Determine the [x, y] coordinate at the center of the cell enclosing the given text.  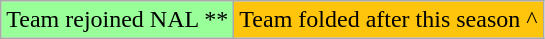
Team rejoined NAL ** [118, 20]
Team folded after this season ^ [388, 20]
